Capture the cell that displays the provided text and extract its (X, Y) central coordinate. 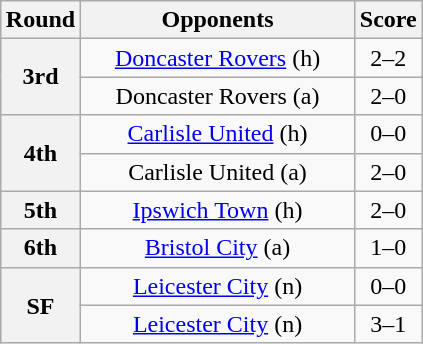
6th (40, 248)
Opponents (218, 20)
2–2 (388, 58)
Score (388, 20)
Doncaster Rovers (a) (218, 96)
Bristol City (a) (218, 248)
SF (40, 305)
5th (40, 210)
3–1 (388, 324)
Doncaster Rovers (h) (218, 58)
Ipswich Town (h) (218, 210)
Carlisle United (h) (218, 134)
1–0 (388, 248)
4th (40, 153)
3rd (40, 77)
Carlisle United (a) (218, 172)
Round (40, 20)
